Identify which cell holds the provided text, then report its [X, Y] central coordinate. 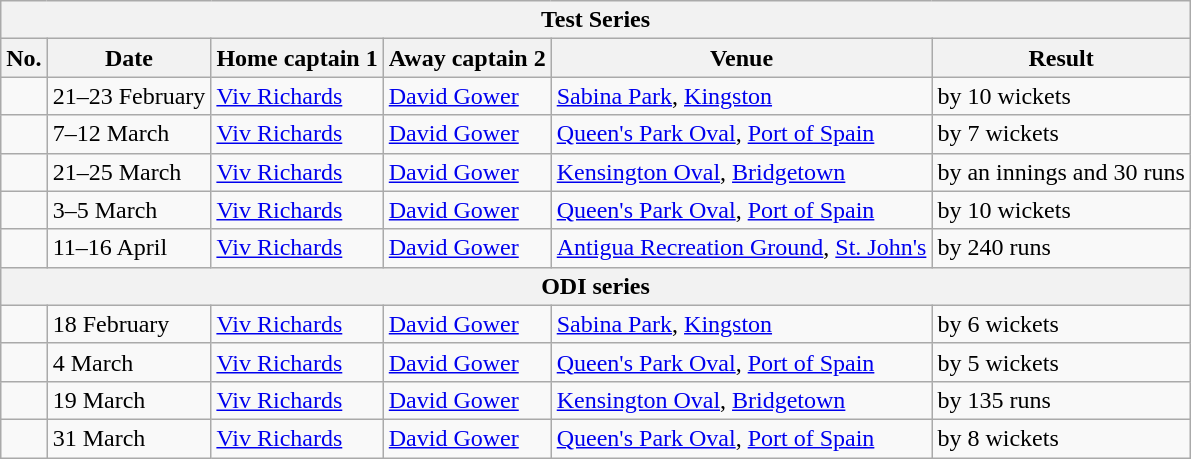
Test Series [596, 20]
Venue [742, 58]
by 240 runs [1061, 248]
by 5 wickets [1061, 362]
No. [24, 58]
by 7 wickets [1061, 134]
21–23 February [129, 96]
7–12 March [129, 134]
Away captain 2 [467, 58]
Result [1061, 58]
ODI series [596, 286]
4 March [129, 362]
19 March [129, 400]
31 March [129, 438]
Home captain 1 [297, 58]
by an innings and 30 runs [1061, 172]
21–25 March [129, 172]
3–5 March [129, 210]
by 8 wickets [1061, 438]
18 February [129, 324]
11–16 April [129, 248]
by 6 wickets [1061, 324]
Date [129, 58]
Antigua Recreation Ground, St. John's [742, 248]
by 135 runs [1061, 400]
